Return the [x, y] coordinate for the center point of the cell that contains the specified text.  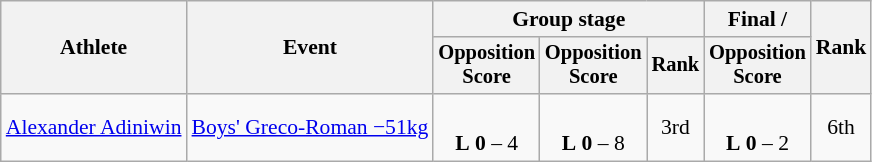
Boys' Greco-Roman −51kg [310, 128]
Athlete [94, 48]
Group stage [568, 19]
L 0 – 2 [758, 128]
3rd [676, 128]
Alexander Adiniwin [94, 128]
Final / [758, 19]
L 0 – 4 [486, 128]
L 0 – 8 [594, 128]
6th [842, 128]
Event [310, 48]
